Identify which cell holds the provided text, then report its (X, Y) central coordinate. 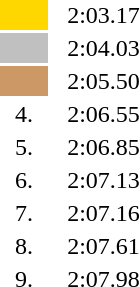
8. (24, 246)
4. (24, 114)
7. (24, 213)
5. (24, 147)
6. (24, 180)
